Capture the cell that displays the provided text and extract its (x, y) central coordinate. 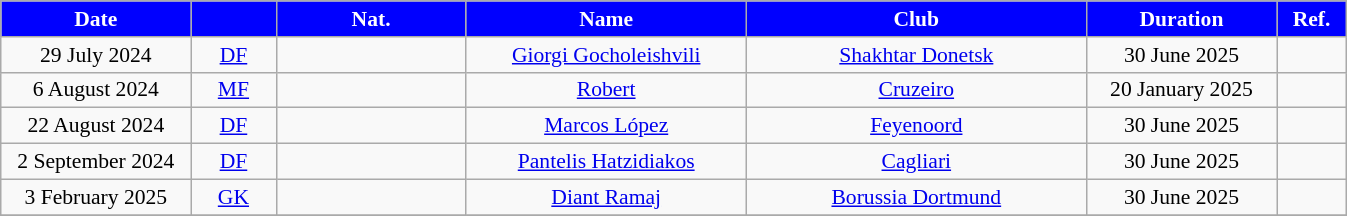
2 September 2024 (96, 162)
Cagliari (916, 162)
Ref. (1311, 19)
Date (96, 19)
Club (916, 19)
Name (606, 19)
Diant Ramaj (606, 197)
Giorgi Gocholeishvili (606, 55)
Cruzeiro (916, 90)
22 August 2024 (96, 126)
29 July 2024 (96, 55)
Feyenoord (916, 126)
Duration (1181, 19)
Robert (606, 90)
Pantelis Hatzidiakos (606, 162)
Shakhtar Donetsk (916, 55)
GK (234, 197)
Borussia Dortmund (916, 197)
Marcos López (606, 126)
3 February 2025 (96, 197)
20 January 2025 (1181, 90)
Nat. (371, 19)
MF (234, 90)
6 August 2024 (96, 90)
